Scan for the cell matching the given text and deliver its [X, Y] coordinate at center. 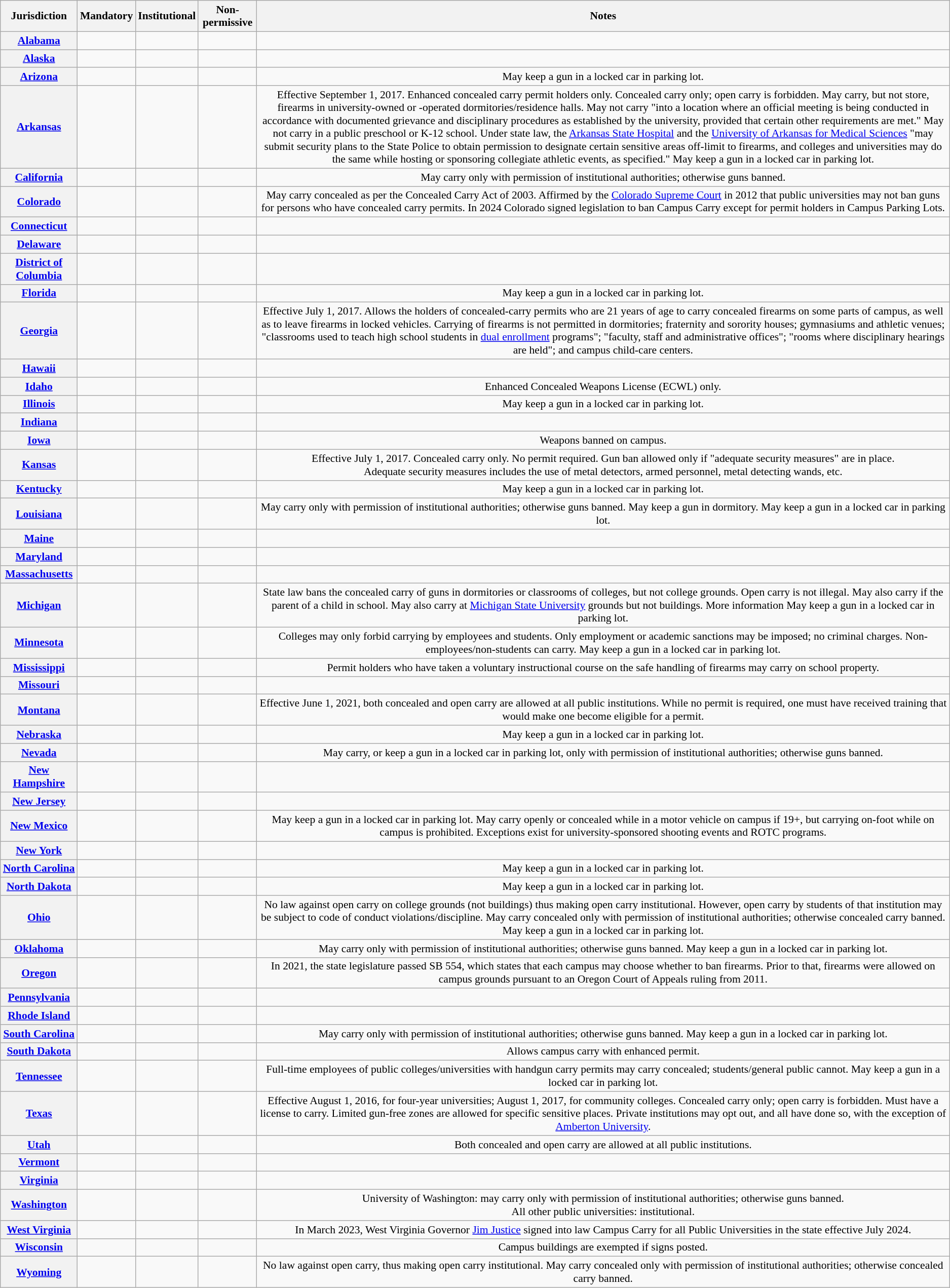
Kentucky [39, 489]
District of Columbia [39, 268]
Arizona [39, 77]
Montana [39, 710]
Colorado [39, 202]
Both concealed and open carry are allowed at all public institutions. [603, 1145]
New Hampshire [39, 777]
Institutional [167, 16]
Massachusetts [39, 574]
Maine [39, 538]
Iowa [39, 441]
Utah [39, 1145]
Kansas [39, 465]
Permit holders who have taken a voluntary instructional course on the safe handling of firearms may carry on school property. [603, 668]
New Jersey [39, 802]
New Mexico [39, 826]
In March 2023, West Virginia Governor Jim Justice signed into law Campus Carry for all Public Universities in the state effective July 2024. [603, 1230]
Delaware [39, 245]
Florida [39, 293]
Nebraska [39, 734]
Oklahoma [39, 949]
Indiana [39, 422]
Wisconsin [39, 1247]
Illinois [39, 404]
Rhode Island [39, 1016]
Missouri [39, 685]
Idaho [39, 386]
Alaska [39, 59]
Mississippi [39, 668]
Jurisdiction [39, 16]
Vermont [39, 1162]
North Carolina [39, 869]
Mandatory [106, 16]
Michigan [39, 606]
Louisiana [39, 514]
Notes [603, 16]
Enhanced Concealed Weapons License (ECWL) only. [603, 386]
Tennessee [39, 1076]
Hawaii [39, 368]
Connecticut [39, 226]
Wyoming [39, 1272]
Minnesota [39, 643]
North Dakota [39, 887]
New York [39, 850]
West Virginia [39, 1230]
Non-permissive [227, 16]
Texas [39, 1113]
Pennsylvania [39, 998]
Maryland [39, 557]
Allows campus carry with enhanced permit. [603, 1051]
May carry, or keep a gun in a locked car in parking lot, only with permission of institutional authorities; otherwise guns banned. [603, 753]
Georgia [39, 331]
Nevada [39, 753]
South Dakota [39, 1051]
Washington [39, 1205]
Oregon [39, 972]
May carry only with permission of institutional authorities; otherwise guns banned. [603, 177]
Arkansas [39, 127]
Virginia [39, 1181]
Ohio [39, 918]
South Carolina [39, 1034]
Campus buildings are exempted if signs posted. [603, 1247]
Alabama [39, 41]
California [39, 177]
Weapons banned on campus. [603, 441]
